Identify which cell holds the provided text, then report its (X, Y) central coordinate. 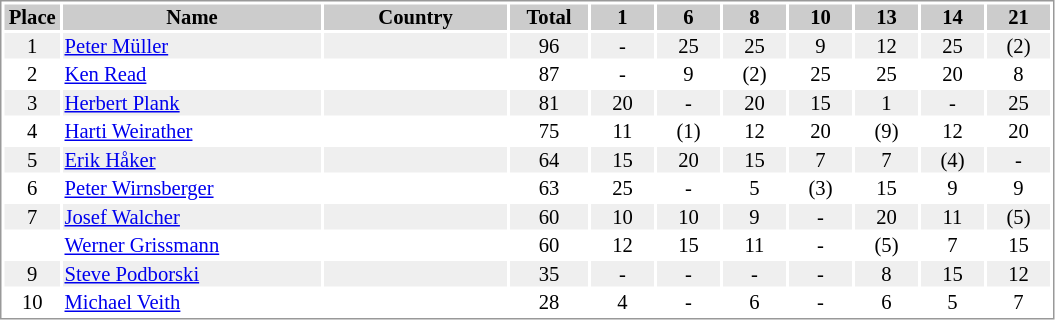
Werner Grissmann (192, 245)
96 (549, 46)
Country (416, 17)
(1) (688, 131)
Total (549, 17)
3 (32, 103)
(9) (886, 131)
87 (549, 75)
35 (549, 274)
Peter Müller (192, 46)
Erik Håker (192, 160)
64 (549, 160)
Michael Veith (192, 303)
(4) (952, 160)
Peter Wirnsberger (192, 189)
2 (32, 75)
Ken Read (192, 75)
21 (1018, 17)
Steve Podborski (192, 274)
75 (549, 131)
14 (952, 17)
13 (886, 17)
Place (32, 17)
63 (549, 189)
(3) (820, 189)
81 (549, 103)
Name (192, 17)
Harti Weirather (192, 131)
28 (549, 303)
Herbert Plank (192, 103)
Josef Walcher (192, 217)
